Scan for the cell matching the given text and deliver its (x, y) coordinate at center. 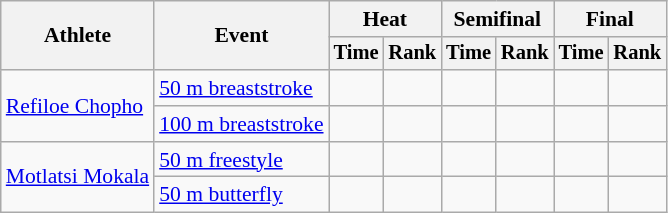
Athlete (78, 36)
50 m breaststroke (241, 88)
Final (610, 19)
50 m butterfly (241, 195)
Semifinal (497, 19)
50 m freestyle (241, 160)
Refiloe Chopho (78, 106)
100 m breaststroke (241, 124)
Event (241, 36)
Motlatsi Mokala (78, 178)
Heat (385, 19)
